Locate the cell with the specified text and output its (x, y) center coordinate. 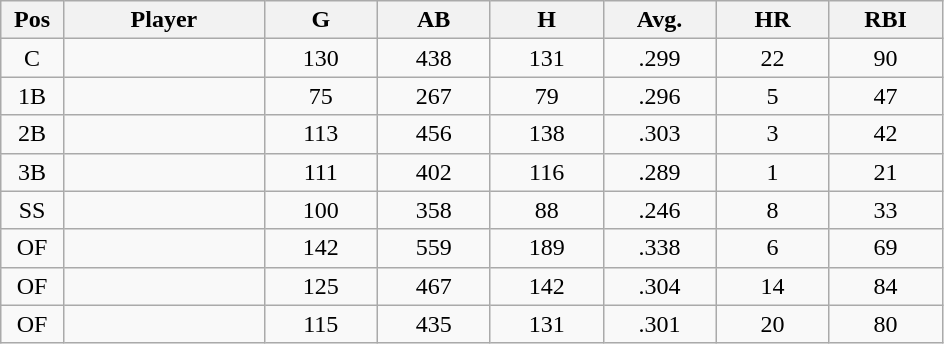
80 (886, 324)
14 (772, 286)
RBI (886, 20)
402 (434, 172)
33 (886, 210)
456 (434, 134)
115 (320, 324)
3B (32, 172)
8 (772, 210)
189 (546, 248)
42 (886, 134)
AB (434, 20)
Avg. (660, 20)
90 (886, 58)
.296 (660, 96)
69 (886, 248)
22 (772, 58)
SS (32, 210)
111 (320, 172)
G (320, 20)
130 (320, 58)
559 (434, 248)
125 (320, 286)
1B (32, 96)
.304 (660, 286)
75 (320, 96)
3 (772, 134)
Pos (32, 20)
113 (320, 134)
5 (772, 96)
138 (546, 134)
C (32, 58)
358 (434, 210)
84 (886, 286)
100 (320, 210)
.303 (660, 134)
467 (434, 286)
.301 (660, 324)
21 (886, 172)
.289 (660, 172)
6 (772, 248)
.299 (660, 58)
267 (434, 96)
20 (772, 324)
Player (164, 20)
2B (32, 134)
88 (546, 210)
HR (772, 20)
116 (546, 172)
435 (434, 324)
47 (886, 96)
438 (434, 58)
.338 (660, 248)
79 (546, 96)
1 (772, 172)
.246 (660, 210)
H (546, 20)
